Extract the (X, Y) coordinate from the center of the cell holding the provided text.  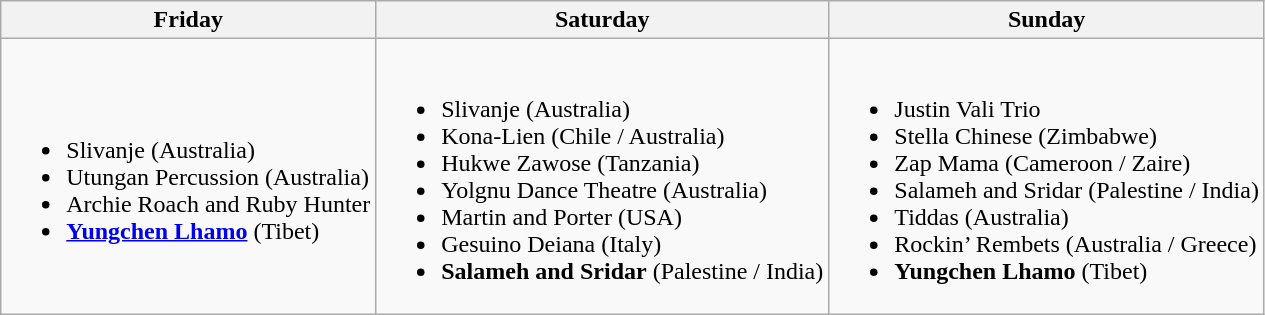
Friday (188, 20)
Sunday (1047, 20)
Slivanje (Australia)Utungan Percussion (Australia)Archie Roach and Ruby HunterYungchen Lhamo (Tibet) (188, 176)
Saturday (602, 20)
